Extract the (X, Y) coordinate from the center of the cell holding the provided text.  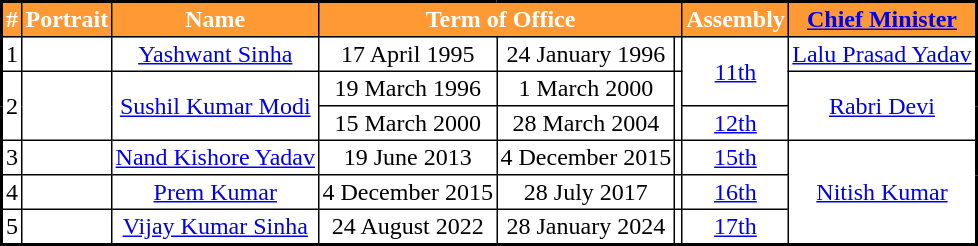
Sushil Kumar Modi (216, 106)
Portrait (67, 20)
Lalu Prasad Yadav (883, 54)
15 March 2000 (408, 123)
3 (12, 157)
Vijay Kumar Sinha (216, 226)
19 June 2013 (408, 157)
24 August 2022 (408, 226)
Assembly (735, 20)
Term of Office (501, 20)
4 (12, 192)
17th (735, 226)
17 April 1995 (408, 54)
# (12, 20)
Nand Kishore Yadav (216, 157)
1 March 2000 (586, 88)
28 March 2004 (586, 123)
Name (216, 20)
5 (12, 226)
2 (12, 106)
Prem Kumar (216, 192)
Chief Minister (883, 20)
28 July 2017 (586, 192)
1 (12, 54)
16th (735, 192)
24 January 1996 (586, 54)
11th (735, 72)
Yashwant Sinha (216, 54)
19 March 1996 (408, 88)
Rabri Devi (883, 106)
28 January 2024 (586, 226)
12th (735, 123)
15th (735, 157)
Nitish Kumar (883, 192)
